For the text-containing cell, return its midpoint in (X, Y) coordinate format. 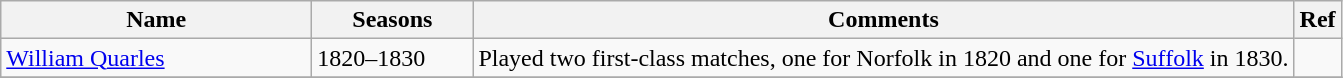
Name (156, 20)
1820–1830 (392, 58)
Played two first-class matches, one for Norfolk in 1820 and one for Suffolk in 1830. (884, 58)
Seasons (392, 20)
Ref (1318, 20)
William Quarles (156, 58)
Comments (884, 20)
